Capture the cell that displays the provided text and extract its (x, y) central coordinate. 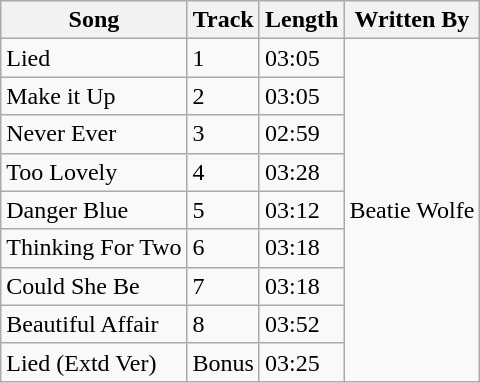
2 (223, 96)
3 (223, 134)
Beautiful Affair (94, 324)
Bonus (223, 362)
Song (94, 20)
Could She Be (94, 286)
4 (223, 172)
Danger Blue (94, 210)
Lied (94, 58)
Track (223, 20)
Make it Up (94, 96)
03:52 (301, 324)
8 (223, 324)
7 (223, 286)
Thinking For Two (94, 248)
Too Lovely (94, 172)
03:25 (301, 362)
6 (223, 248)
03:28 (301, 172)
1 (223, 58)
Lied (Extd Ver) (94, 362)
Never Ever (94, 134)
03:12 (301, 210)
5 (223, 210)
02:59 (301, 134)
Length (301, 20)
Beatie Wolfe (412, 210)
Written By (412, 20)
